Return the [x, y] coordinate for the center point of the cell that contains the specified text.  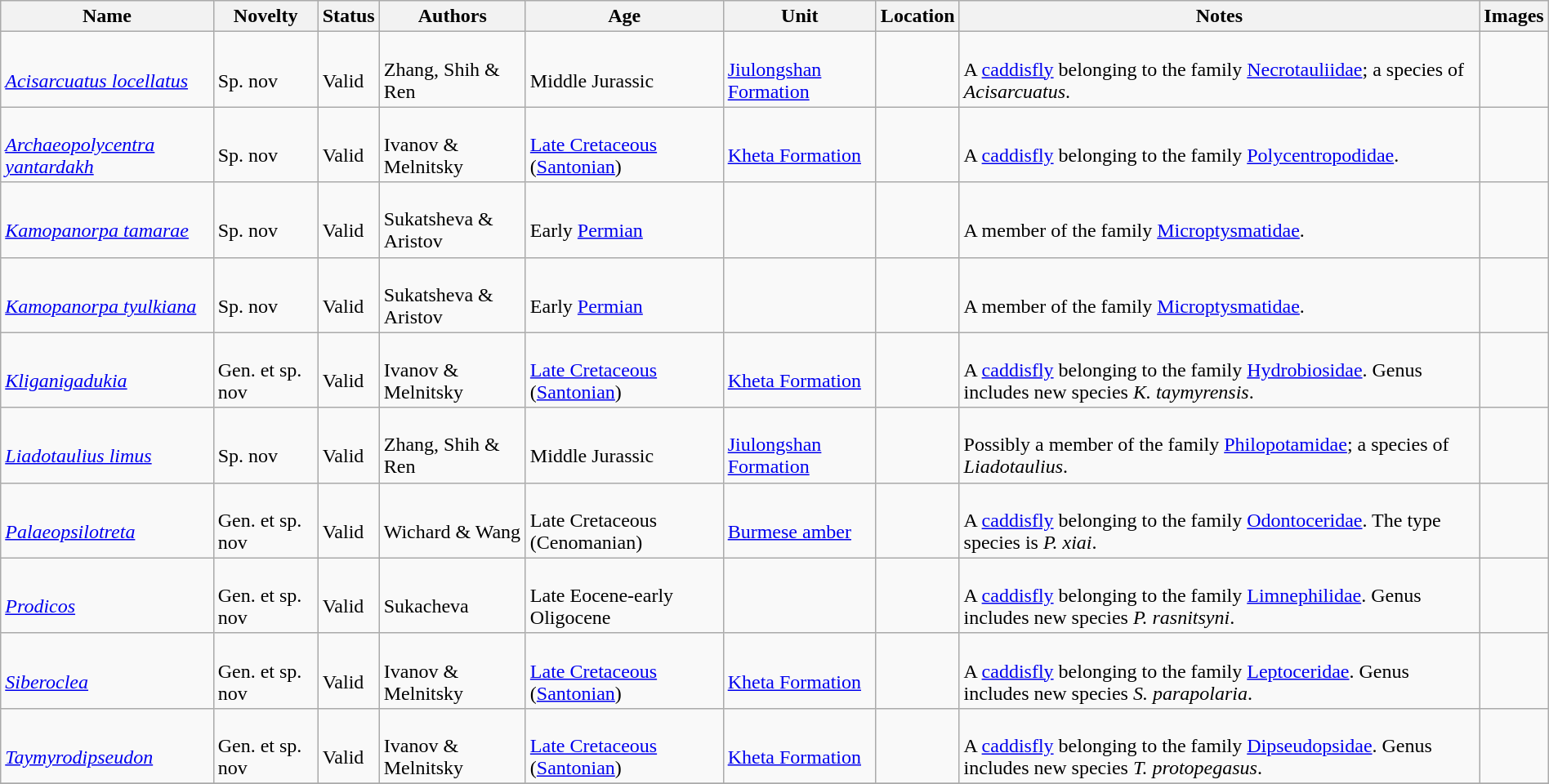
Late Cretaceous (Cenomanian) [624, 520]
Palaeopsilotreta [107, 520]
A caddisfly belonging to the family Limnephilidae. Genus includes new species P. rasnitsyni. [1219, 595]
A caddisfly belonging to the family Polycentropodidae. [1219, 145]
A caddisfly belonging to the family Necrotauliidae; a species of Acisarcuatus. [1219, 69]
Late Eocene-early Oligocene [624, 595]
Possibly a member of the family Philopotamidae; a species of Liadotaulius. [1219, 445]
Acisarcuatus locellatus [107, 69]
Age [624, 16]
Siberoclea [107, 670]
A caddisfly belonging to the family Odontoceridae. The type species is P. xiai. [1219, 520]
Kliganigadukia [107, 370]
Authors [453, 16]
Burmese amber [799, 520]
Notes [1219, 16]
A caddisfly belonging to the family Hydrobiosidae. Genus includes new species K. taymyrensis. [1219, 370]
Unit [799, 16]
Sukacheva [453, 595]
Images [1514, 16]
A caddisfly belonging to the family Dipseudopsidae. Genus includes new species T. protopegasus. [1219, 746]
Prodicos [107, 595]
Liadotaulius limus [107, 445]
A caddisfly belonging to the family Leptoceridae. Genus includes new species S. parapolaria. [1219, 670]
Kamopanorpa tyulkiana [107, 295]
Archaeopolycentra yantardakh [107, 145]
Wichard & Wang [453, 520]
Taymyrodipseudon [107, 746]
Status [348, 16]
Novelty [266, 16]
Kamopanorpa tamarae [107, 220]
Name [107, 16]
Location [917, 16]
